Detect which cell encompasses the target text, then output its [x, y] center coordinate. 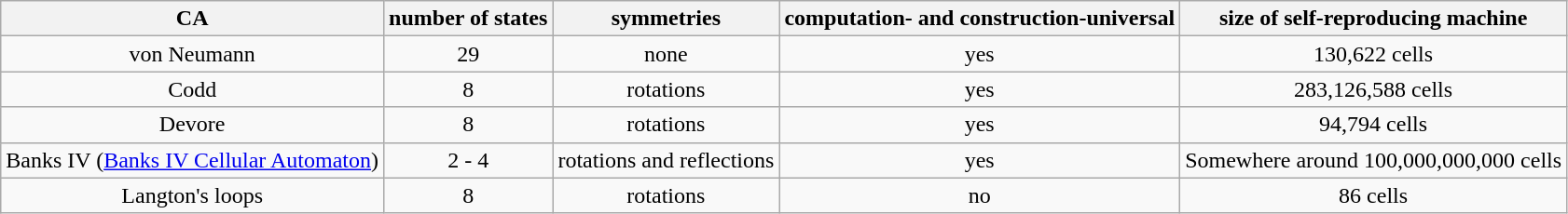
Somewhere around 100,000,000,000 cells [1374, 160]
number of states [468, 19]
283,126,588 cells [1374, 89]
rotations and reflections [666, 160]
Codd [192, 89]
size of self-reproducing machine [1374, 19]
94,794 cells [1374, 125]
none [666, 54]
CA [192, 19]
computation- and construction-universal [980, 19]
no [980, 195]
Langton's loops [192, 195]
symmetries [666, 19]
von Neumann [192, 54]
86 cells [1374, 195]
Banks IV (Banks IV Cellular Automaton) [192, 160]
Devore [192, 125]
29 [468, 54]
2 - 4 [468, 160]
130,622 cells [1374, 54]
